Extract the (X, Y) coordinate from the center of the cell holding the provided text.  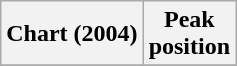
Chart (2004) (72, 34)
Peakposition (189, 34)
